Capture the cell that displays the provided text and extract its (x, y) central coordinate. 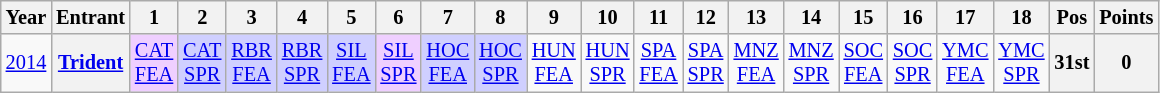
2014 (26, 63)
31st (1072, 63)
2 (202, 17)
16 (912, 17)
RBRFEA (251, 63)
11 (658, 17)
Trident (90, 63)
HUNSPR (608, 63)
13 (756, 17)
3 (251, 17)
MNZSPR (812, 63)
RBRSPR (302, 63)
HOCFEA (448, 63)
17 (965, 17)
7 (448, 17)
18 (1021, 17)
SOCSPR (912, 63)
12 (706, 17)
SILFEA (351, 63)
HUNFEA (554, 63)
10 (608, 17)
4 (302, 17)
YMCSPR (1021, 63)
CATFEA (154, 63)
SOCFEA (864, 63)
SILSPR (398, 63)
YMCFEA (965, 63)
SPASPR (706, 63)
15 (864, 17)
0 (1126, 63)
CATSPR (202, 63)
1 (154, 17)
Year (26, 17)
14 (812, 17)
Entrant (90, 17)
9 (554, 17)
5 (351, 17)
HOCSPR (500, 63)
6 (398, 17)
MNZFEA (756, 63)
Points (1126, 17)
SPAFEA (658, 63)
8 (500, 17)
Pos (1072, 17)
